Scan for the cell matching the given text and deliver its (x, y) coordinate at center. 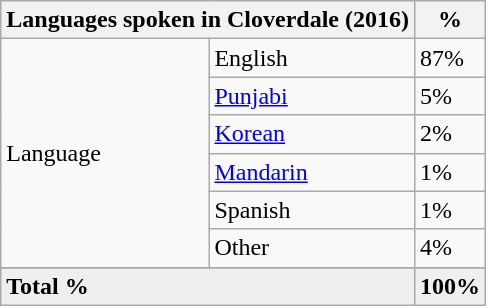
% (450, 20)
2% (450, 134)
Language (105, 153)
5% (450, 96)
100% (450, 286)
Korean (312, 134)
Other (312, 248)
English (312, 58)
Spanish (312, 210)
Languages spoken in Cloverdale (2016) (208, 20)
87% (450, 58)
Total % (208, 286)
Punjabi (312, 96)
4% (450, 248)
Mandarin (312, 172)
